Identify which cell holds the provided text, then report its [X, Y] central coordinate. 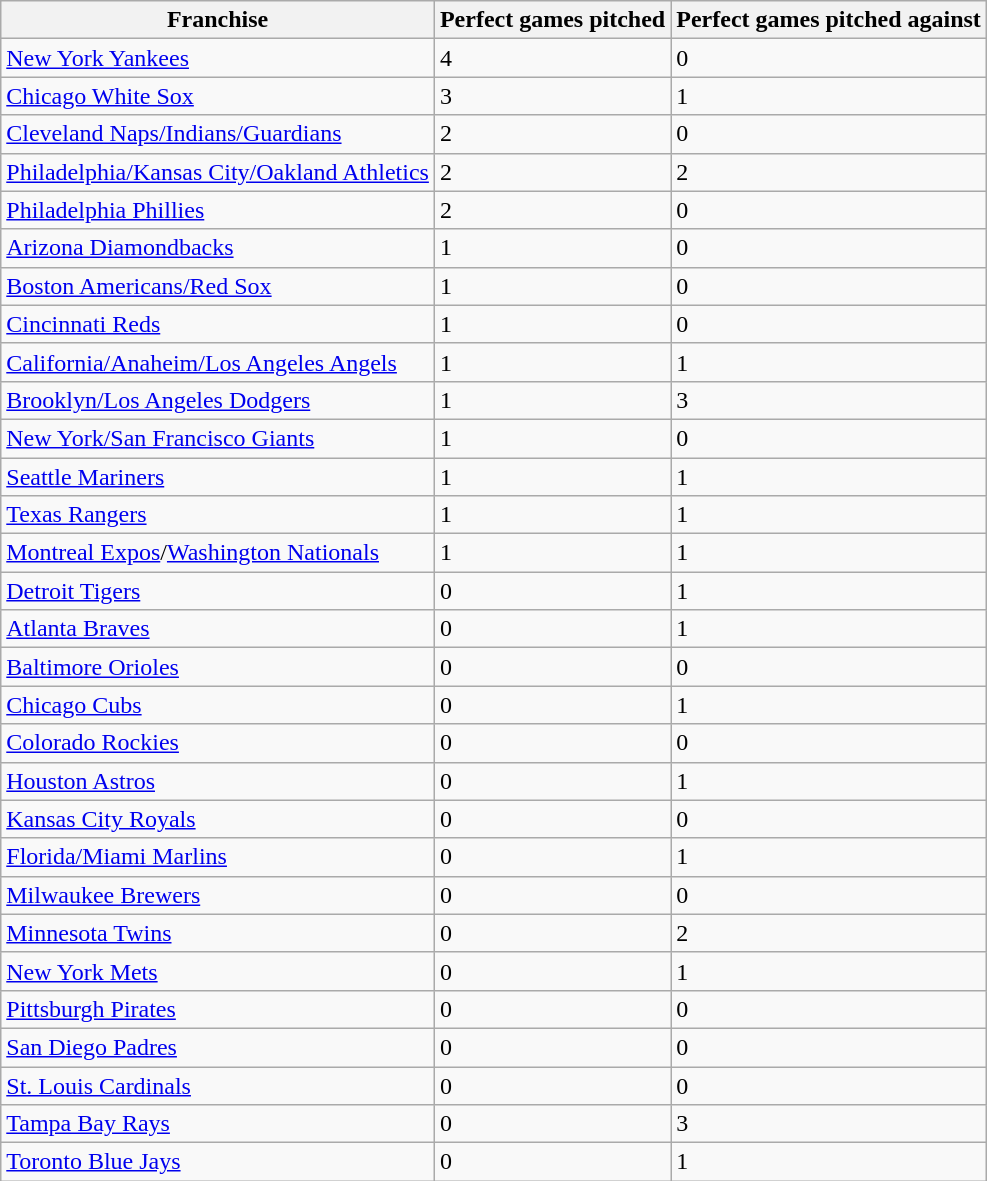
Milwaukee Brewers [218, 895]
New York/San Francisco Giants [218, 438]
New York Mets [218, 971]
Toronto Blue Jays [218, 1162]
Atlanta Braves [218, 629]
Kansas City Royals [218, 819]
Arizona Diamondbacks [218, 248]
Chicago Cubs [218, 705]
Seattle Mariners [218, 477]
California/Anaheim/Los Angeles Angels [218, 362]
Montreal Expos/Washington Nationals [218, 553]
Philadelphia/Kansas City/Oakland Athletics [218, 172]
Minnesota Twins [218, 933]
Brooklyn/Los Angeles Dodgers [218, 400]
San Diego Padres [218, 1047]
Baltimore Orioles [218, 667]
Pittsburgh Pirates [218, 1009]
Houston Astros [218, 781]
Chicago White Sox [218, 96]
Detroit Tigers [218, 591]
Cincinnati Reds [218, 324]
Perfect games pitched [552, 20]
Perfect games pitched against [829, 20]
Cleveland Naps/Indians/Guardians [218, 134]
Philadelphia Phillies [218, 210]
Texas Rangers [218, 515]
Tampa Bay Rays [218, 1124]
Franchise [218, 20]
St. Louis Cardinals [218, 1085]
New York Yankees [218, 58]
Boston Americans/Red Sox [218, 286]
Colorado Rockies [218, 743]
4 [552, 58]
Florida/Miami Marlins [218, 857]
